Capture the cell that displays the provided text and extract its (X, Y) central coordinate. 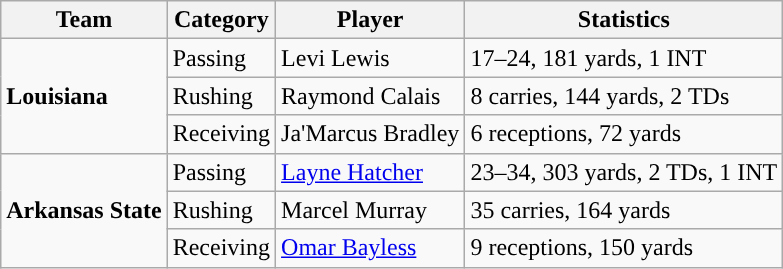
8 carries, 144 yards, 2 TDs (624, 96)
23–34, 303 yards, 2 TDs, 1 INT (624, 172)
Louisiana (84, 96)
6 receptions, 72 yards (624, 134)
Arkansas State (84, 210)
Marcel Murray (370, 210)
Omar Bayless (370, 248)
Ja'Marcus Bradley (370, 134)
Raymond Calais (370, 96)
17–24, 181 yards, 1 INT (624, 58)
Category (221, 20)
Layne Hatcher (370, 172)
35 carries, 164 yards (624, 210)
9 receptions, 150 yards (624, 248)
Statistics (624, 20)
Player (370, 20)
Team (84, 20)
Levi Lewis (370, 58)
